Extract the [X, Y] coordinate from the center of the cell holding the provided text.  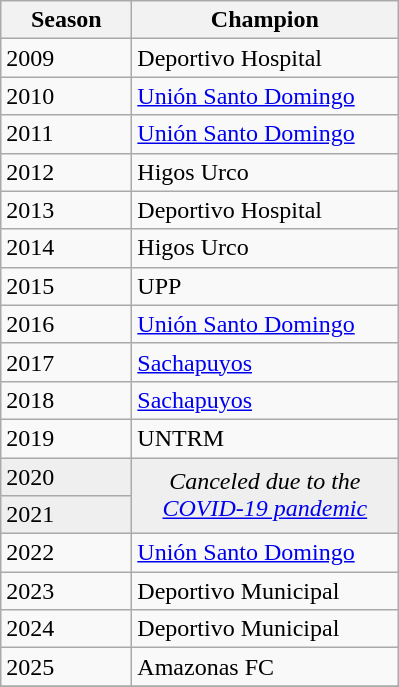
2019 [66, 438]
2015 [66, 286]
2009 [66, 58]
2022 [66, 553]
Amazonas FC [265, 667]
UPP [265, 286]
2017 [66, 362]
Canceled due to the COVID-19 pandemic [265, 496]
2021 [66, 515]
2013 [66, 210]
2016 [66, 324]
2018 [66, 400]
2010 [66, 96]
2011 [66, 134]
2020 [66, 477]
Champion [265, 20]
Season [66, 20]
UNTRM [265, 438]
2012 [66, 172]
2023 [66, 591]
2024 [66, 629]
2025 [66, 667]
2014 [66, 248]
